Extract the (X, Y) coordinate from the center of the cell holding the provided text.  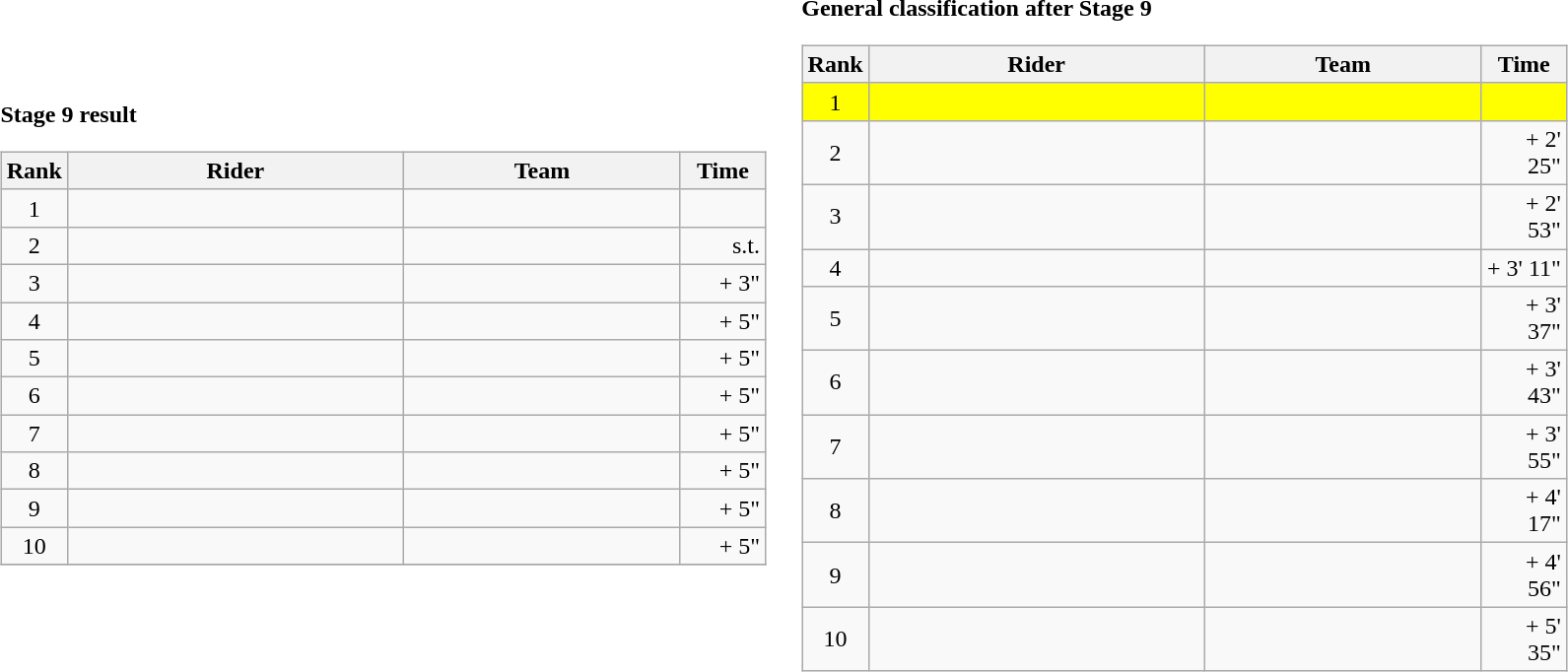
+ 2' 53" (1524, 217)
+ 4' 17" (1524, 510)
+ 2' 25" (1524, 152)
+ 5' 35" (1524, 638)
+ 4' 56" (1524, 575)
+ 3" (722, 283)
+ 3' 37" (1524, 319)
+ 3' 43" (1524, 382)
s.t. (722, 245)
+ 3' 11" (1524, 267)
+ 3' 55" (1524, 447)
